Detect which cell encompasses the target text, then output its [x, y] center coordinate. 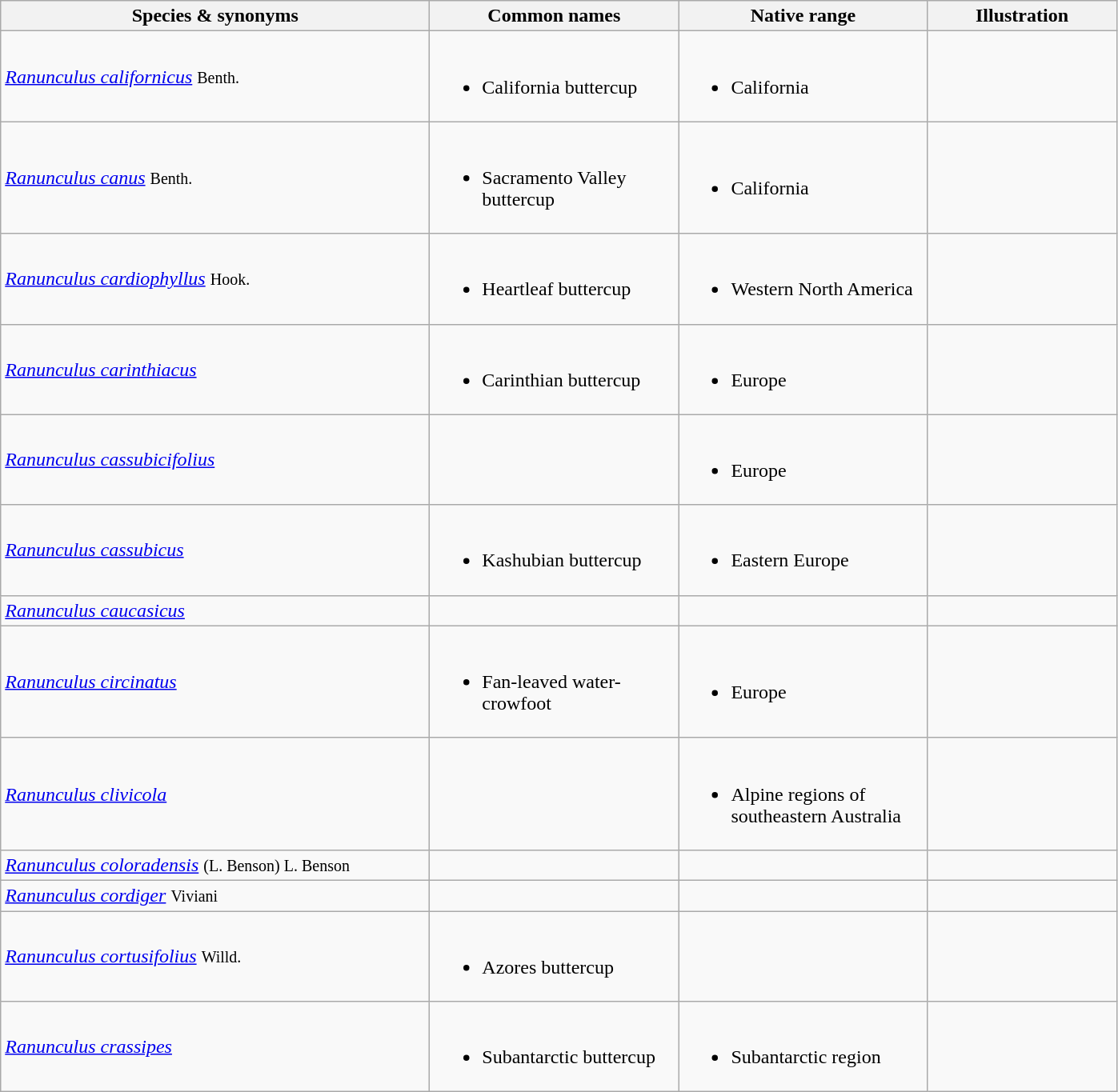
Eastern Europe [803, 550]
Subantarctic region [803, 1046]
Carinthian buttercup [554, 370]
Species & synonyms [215, 16]
Heartleaf buttercup [554, 278]
Azores buttercup [554, 955]
Ranunculus californicus Benth. [215, 77]
Native range [803, 16]
Ranunculus crassipes [215, 1046]
Illustration [1022, 16]
Ranunculus cassubicifolius [215, 459]
Ranunculus cassubicus [215, 550]
Fan-leaved water-crowfoot [554, 682]
Subantarctic buttercup [554, 1046]
Ranunculus canus Benth. [215, 178]
Ranunculus cardiophyllus Hook. [215, 278]
Ranunculus circinatus [215, 682]
Ranunculus carinthiacus [215, 370]
Ranunculus cordiger Viviani [215, 895]
Ranunculus clivicola [215, 794]
Ranunculus caucasicus [215, 610]
Western North America [803, 278]
Ranunculus coloradensis (L. Benson) L. Benson [215, 865]
California buttercup [554, 77]
Kashubian buttercup [554, 550]
Ranunculus cortusifolius Willd. [215, 955]
Common names [554, 16]
Sacramento Valley buttercup [554, 178]
Alpine regions of southeastern Australia [803, 794]
